Identify which cell holds the provided text, then report its (X, Y) central coordinate. 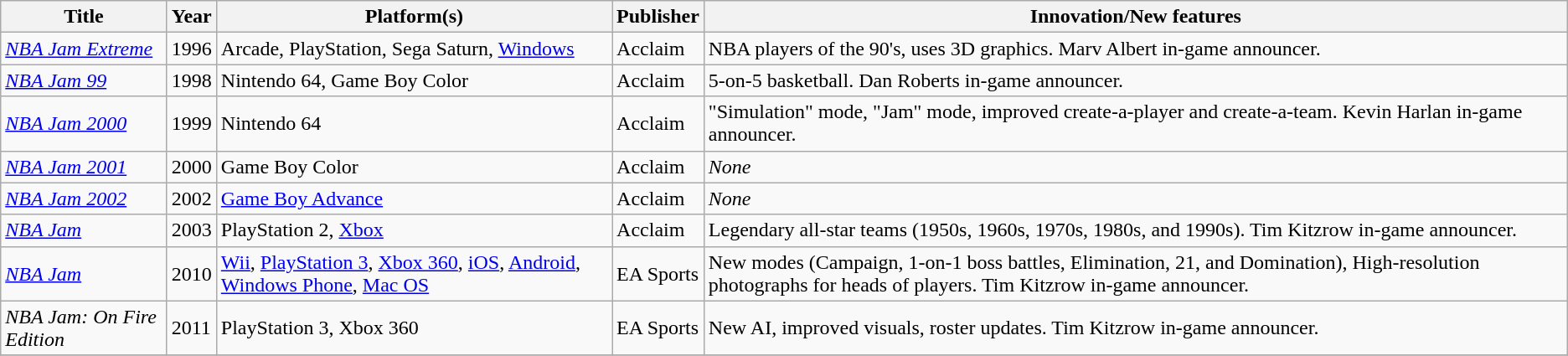
2000 (191, 167)
2002 (191, 199)
Nintendo 64, Game Boy Color (414, 80)
2010 (191, 273)
NBA Jam: On Fire Edition (84, 328)
NBA Jam 2000 (84, 124)
Platform(s) (414, 17)
Title (84, 17)
Game Boy Advance (414, 199)
Publisher (658, 17)
Year (191, 17)
5-on-5 basketball. Dan Roberts in-game announcer. (1136, 80)
NBA players of the 90's, uses 3D graphics. Marv Albert in-game announcer. (1136, 49)
Nintendo 64 (414, 124)
New AI, improved visuals, roster updates. Tim Kitzrow in-game announcer. (1136, 328)
NBA Jam Extreme (84, 49)
PlayStation 2, Xbox (414, 230)
NBA Jam 2001 (84, 167)
2003 (191, 230)
2011 (191, 328)
1998 (191, 80)
Arcade, PlayStation, Sega Saturn, Windows (414, 49)
Legendary all-star teams (1950s, 1960s, 1970s, 1980s, and 1990s). Tim Kitzrow in-game announcer. (1136, 230)
Innovation/New features (1136, 17)
Wii, PlayStation 3, Xbox 360, iOS, Android, Windows Phone, Mac OS (414, 273)
Game Boy Color (414, 167)
1996 (191, 49)
NBA Jam 99 (84, 80)
NBA Jam 2002 (84, 199)
"Simulation" mode, "Jam" mode, improved create-a-player and create-a-team. Kevin Harlan in-game announcer. (1136, 124)
1999 (191, 124)
PlayStation 3, Xbox 360 (414, 328)
